Output the [X, Y] coordinate of the center of the cell containing the given text.  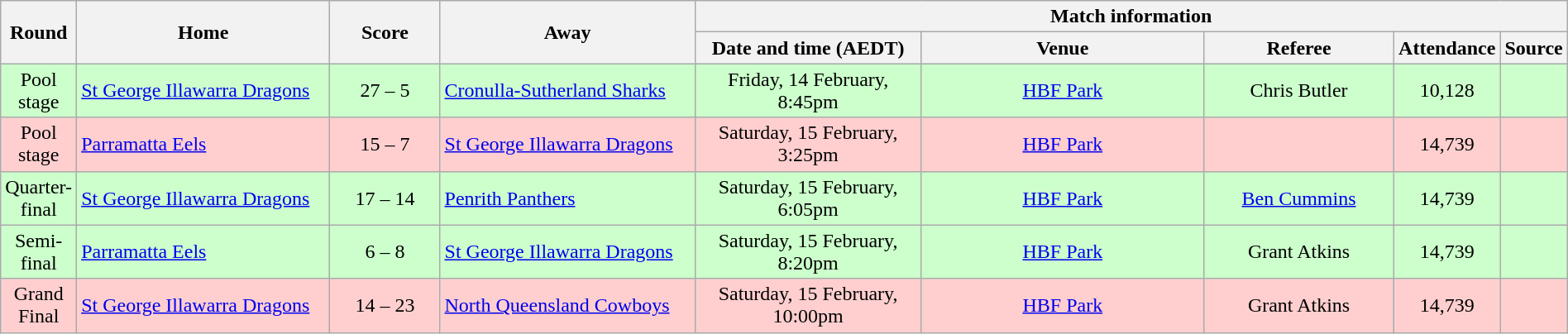
17 – 14 [385, 198]
Saturday, 15 February, 3:25pm [808, 144]
Source [1533, 48]
Venue [1063, 48]
Match information [1131, 17]
Friday, 14 February, 8:45pm [808, 91]
27 – 5 [385, 91]
Score [385, 32]
North Queensland Cowboys [567, 306]
Saturday, 15 February, 10:00pm [808, 306]
Quarter-final [39, 198]
Penrith Panthers [567, 198]
Attendance [1447, 48]
Referee [1299, 48]
Chris Butler [1299, 91]
10,128 [1447, 91]
14 – 23 [385, 306]
Ben Cummins [1299, 198]
15 – 7 [385, 144]
Saturday, 15 February, 6:05pm [808, 198]
6 – 8 [385, 251]
Semi-final [39, 251]
Cronulla-Sutherland Sharks [567, 91]
Saturday, 15 February, 8:20pm [808, 251]
Away [567, 32]
Round [39, 32]
Home [203, 32]
Grand Final [39, 306]
Date and time (AEDT) [808, 48]
